Return the [x, y] coordinate for the center point of the cell that contains the specified text.  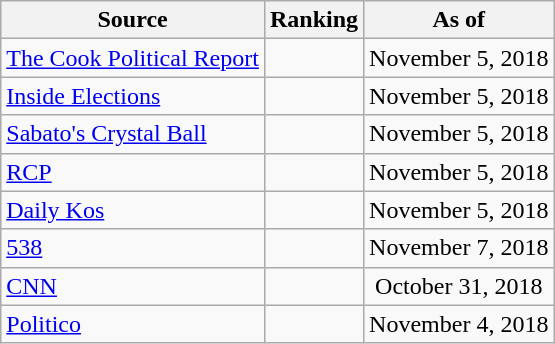
As of [459, 20]
RCP [133, 172]
October 31, 2018 [459, 286]
November 7, 2018 [459, 248]
November 4, 2018 [459, 324]
538 [133, 248]
Politico [133, 324]
Inside Elections [133, 96]
Source [133, 20]
Daily Kos [133, 210]
The Cook Political Report [133, 58]
Sabato's Crystal Ball [133, 134]
CNN [133, 286]
Ranking [314, 20]
